Output the (x, y) coordinate of the center of the cell containing the given text.  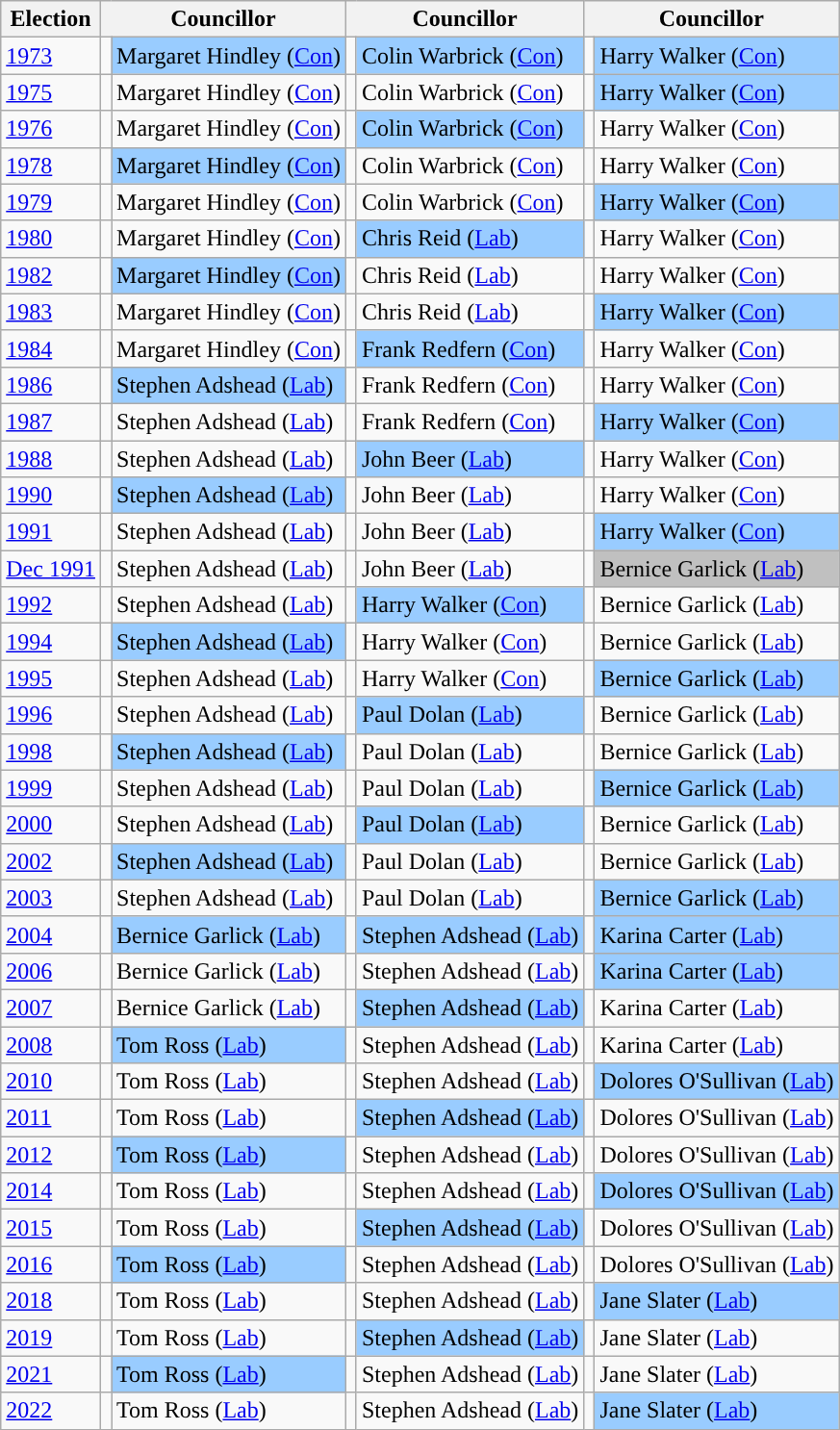
1982 (51, 275)
2021 (51, 1374)
2010 (51, 1082)
1983 (51, 312)
1994 (51, 642)
2004 (51, 934)
2019 (51, 1338)
2003 (51, 898)
1999 (51, 788)
2006 (51, 971)
1992 (51, 605)
2011 (51, 1118)
1988 (51, 459)
1996 (51, 715)
2014 (51, 1191)
1991 (51, 532)
1986 (51, 385)
2008 (51, 1044)
Election (51, 19)
1987 (51, 421)
1975 (51, 92)
2007 (51, 1008)
1984 (51, 348)
2018 (51, 1301)
2000 (51, 825)
2016 (51, 1264)
2012 (51, 1155)
2015 (51, 1228)
1976 (51, 129)
1978 (51, 166)
1973 (51, 56)
Dec 1991 (51, 569)
1995 (51, 678)
1990 (51, 496)
1980 (51, 239)
1998 (51, 752)
2002 (51, 861)
1979 (51, 202)
2022 (51, 1411)
